Return the [X, Y] coordinate for the center point of the cell that contains the specified text.  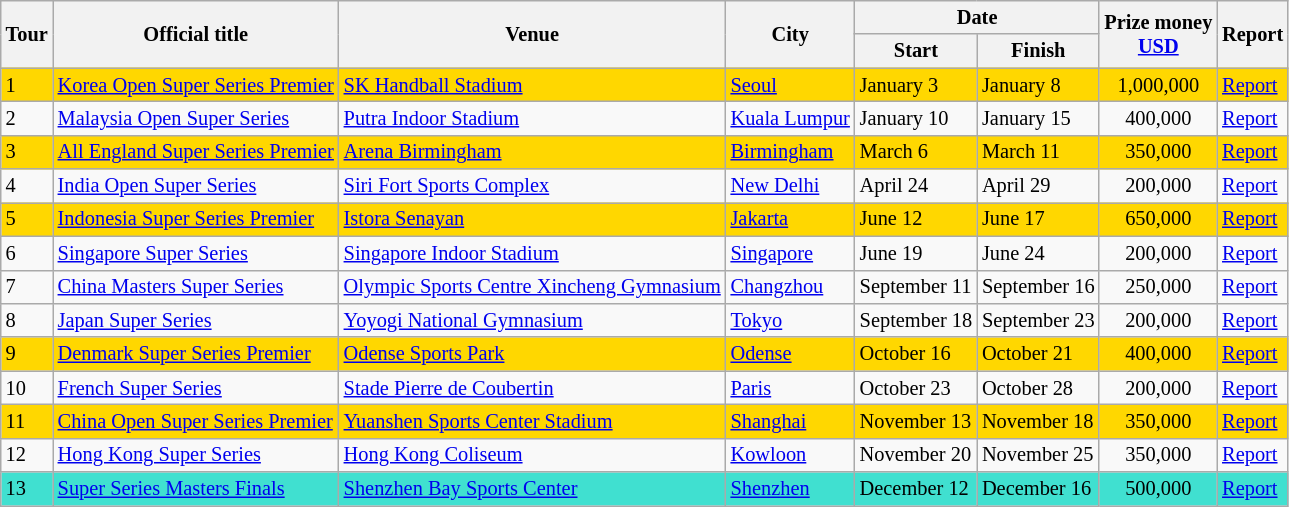
SK Handball Stadium [532, 85]
Tokyo [790, 320]
China Masters Super Series [196, 287]
Venue [532, 34]
1 [27, 85]
September 11 [916, 287]
China Open Super Series Premier [196, 421]
Malaysia Open Super Series [196, 118]
Denmark Super Series Premier [196, 354]
6 [27, 253]
Yuanshen Sports Center Stadium [532, 421]
April 24 [916, 186]
Singapore Super Series [196, 253]
Super Series Masters Finals [196, 489]
Odense [790, 354]
7 [27, 287]
June 12 [916, 219]
Stade Pierre de Coubertin [532, 388]
Indonesia Super Series Premier [196, 219]
City [790, 34]
January 8 [1038, 85]
March 6 [916, 152]
Kowloon [790, 455]
January 3 [916, 85]
Korea Open Super Series Premier [196, 85]
October 21 [1038, 354]
April 29 [1038, 186]
12 [27, 455]
Singapore [790, 253]
June 17 [1038, 219]
November 25 [1038, 455]
January 10 [916, 118]
June 19 [916, 253]
Changzhou [790, 287]
Hong Kong Coliseum [532, 455]
11 [27, 421]
3 [27, 152]
December 12 [916, 489]
French Super Series [196, 388]
Japan Super Series [196, 320]
All England Super Series Premier [196, 152]
500,000 [1158, 489]
Birmingham [790, 152]
650,000 [1158, 219]
Odense Sports Park [532, 354]
September 16 [1038, 287]
5 [27, 219]
Start [916, 51]
October 16 [916, 354]
Shenzhen [790, 489]
Paris [790, 388]
October 23 [916, 388]
Hong Kong Super Series [196, 455]
1,000,000 [1158, 85]
January 15 [1038, 118]
November 20 [916, 455]
Tour [27, 34]
September 23 [1038, 320]
Kuala Lumpur [790, 118]
2 [27, 118]
Jakarta [790, 219]
New Delhi [790, 186]
Singapore Indoor Stadium [532, 253]
Finish [1038, 51]
10 [27, 388]
9 [27, 354]
Siri Fort Sports Complex [532, 186]
Putra Indoor Stadium [532, 118]
Seoul [790, 85]
Shanghai [790, 421]
13 [27, 489]
November 18 [1038, 421]
November 13 [916, 421]
Shenzhen Bay Sports Center [532, 489]
Yoyogi National Gymnasium [532, 320]
October 28 [1038, 388]
Istora Senayan [532, 219]
September 18 [916, 320]
Prize money USD [1158, 34]
Arena Birmingham [532, 152]
Official title [196, 34]
Olympic Sports Centre Xincheng Gymnasium [532, 287]
4 [27, 186]
250,000 [1158, 287]
India Open Super Series [196, 186]
June 24 [1038, 253]
March 11 [1038, 152]
Date [978, 17]
8 [27, 320]
December 16 [1038, 489]
